Output the (X, Y) coordinate of the center of the cell containing the given text.  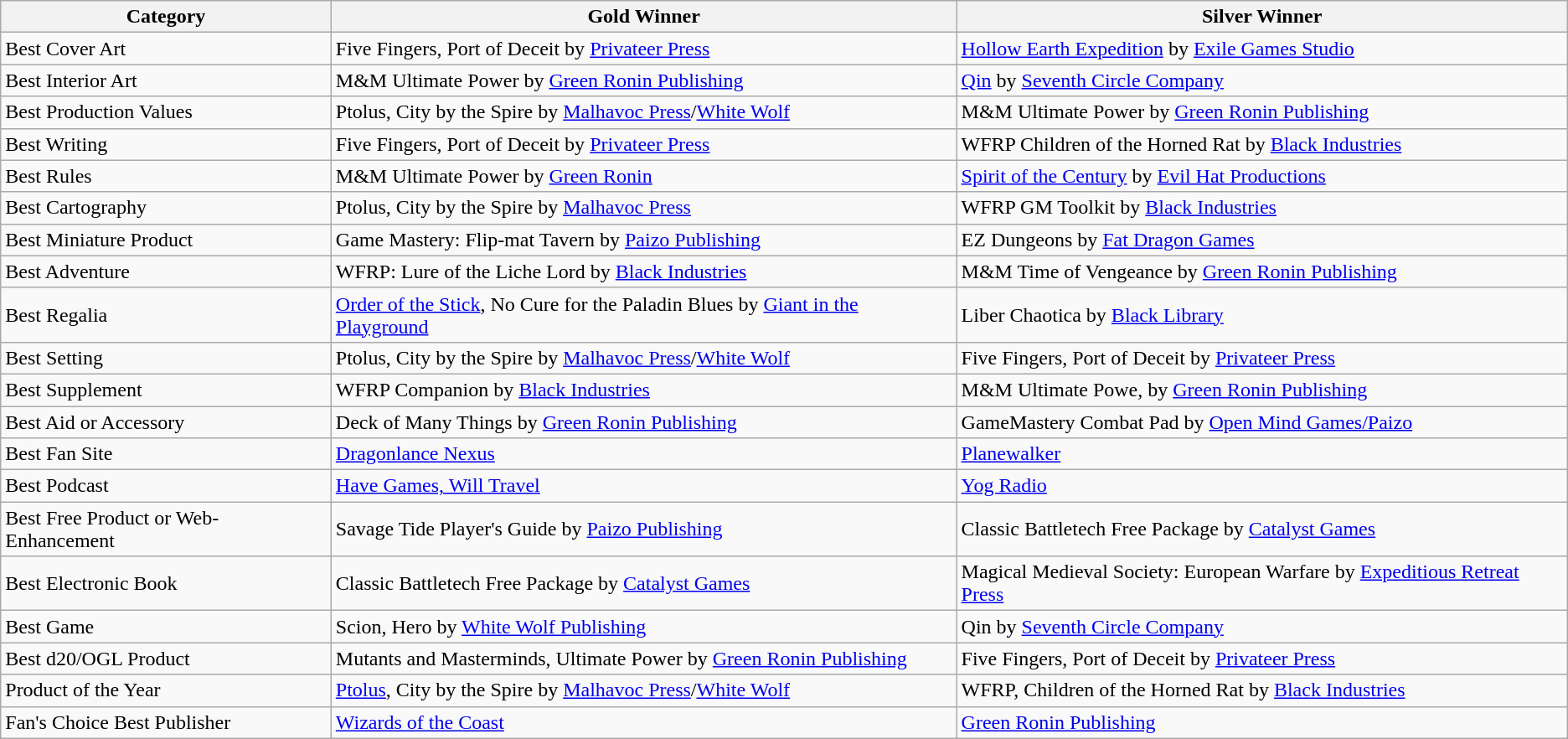
Best Cover Art (166, 49)
Mutants and Masterminds, Ultimate Power by Green Ronin Publishing (643, 659)
GameMastery Combat Pad by Open Mind Games/Paizo (1261, 421)
Best Rules (166, 176)
WFRP: Lure of the Liche Lord by Black Industries (643, 271)
Best Electronic Book (166, 583)
Hollow Earth Expedition by Exile Games Studio (1261, 49)
Best Regalia (166, 315)
Best Writing (166, 144)
Fan's Choice Best Publisher (166, 722)
M&M Ultimate Powe, by Green Ronin Publishing (1261, 390)
WFRP Companion by Black Industries (643, 390)
WFRP GM Toolkit by Black Industries (1261, 208)
Savage Tide Player's Guide by Paizo Publishing (643, 530)
Spirit of the Century by Evil Hat Productions (1261, 176)
Best Miniature Product (166, 240)
Product of the Year (166, 690)
WFRP Children of the Horned Rat by Black Industries (1261, 144)
Ptolus, City by the Spire by Malhavoc Press (643, 208)
Deck of Many Things by Green Ronin Publishing (643, 421)
Best Production Values (166, 112)
Best Free Product or Web-Enhancement (166, 530)
Best Supplement (166, 390)
Green Ronin Publishing (1261, 722)
Category (166, 17)
Liber Chaotica by Black Library (1261, 315)
Planewalker (1261, 454)
Best Interior Art (166, 80)
Magical Medieval Society: European Warfare by Expeditious Retreat Press (1261, 583)
Best Aid or Accessory (166, 421)
Best Fan Site (166, 454)
Have Games, Will Travel (643, 486)
Best Cartography (166, 208)
Scion, Hero by White Wolf Publishing (643, 627)
Silver Winner (1261, 17)
Yog Radio (1261, 486)
Best Podcast (166, 486)
M&M Ultimate Power by Green Ronin (643, 176)
Best Adventure (166, 271)
Dragonlance Nexus (643, 454)
Gold Winner (643, 17)
EZ Dungeons by Fat Dragon Games (1261, 240)
Best d20/OGL Product (166, 659)
Game Mastery: Flip-mat Tavern by Paizo Publishing (643, 240)
Best Setting (166, 358)
Wizards of the Coast (643, 722)
Order of the Stick, No Cure for the Paladin Blues by Giant in the Playground (643, 315)
Best Game (166, 627)
M&M Time of Vengeance by Green Ronin Publishing (1261, 271)
WFRP, Children of the Horned Rat by Black Industries (1261, 690)
